Extract the [x, y] coordinate from the center of the cell holding the provided text.  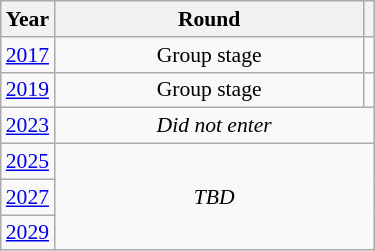
2019 [28, 90]
2027 [28, 197]
TBD [214, 198]
Year [28, 19]
Did not enter [214, 126]
2029 [28, 233]
2023 [28, 126]
2017 [28, 55]
2025 [28, 162]
Round [209, 19]
